Find where the given text appears and provide that cell's center as (X, Y) coordinate. 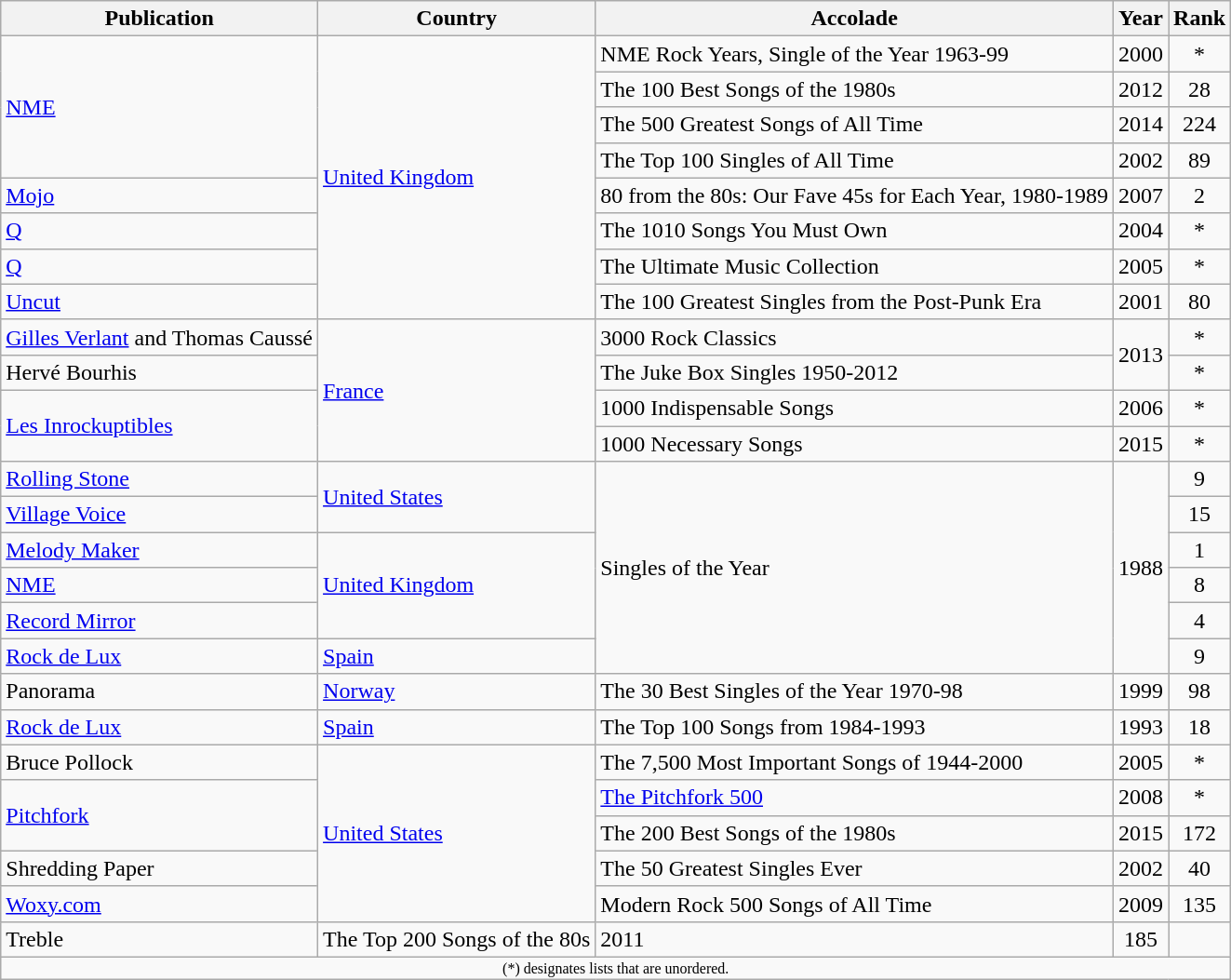
8 (1200, 585)
Accolade (854, 19)
Panorama (160, 691)
2006 (1141, 408)
2 (1200, 195)
(*) designates lists that are unordered. (616, 968)
2007 (1141, 195)
The Top 100 Songs from 1984-1993 (854, 727)
1988 (1141, 568)
15 (1200, 515)
Shredding Paper (160, 868)
4 (1200, 621)
Modern Rock 500 Songs of All Time (854, 904)
1000 Indispensable Songs (854, 408)
Publication (160, 19)
2009 (1141, 904)
Melody Maker (160, 550)
Les Inrockuptibles (160, 425)
Bruce Pollock (160, 762)
1000 Necessary Songs (854, 444)
The Pitchfork 500 (854, 798)
2004 (1141, 231)
Treble (160, 939)
2012 (1141, 89)
The 100 Greatest Singles from the Post-Punk Era (854, 302)
Pitchfork (160, 815)
Singles of the Year (854, 568)
80 from the 80s: Our Fave 45s for Each Year, 1980-1989 (854, 195)
Gilles Verlant and Thomas Caussé (160, 337)
18 (1200, 727)
1993 (1141, 727)
The Top 100 Singles of All Time (854, 160)
135 (1200, 904)
The 500 Greatest Songs of All Time (854, 125)
224 (1200, 125)
Rank (1200, 19)
France (457, 390)
The 50 Greatest Singles Ever (854, 868)
The Top 200 Songs of the 80s (457, 939)
2013 (1141, 355)
Record Mirror (160, 621)
98 (1200, 691)
89 (1200, 160)
Mojo (160, 195)
Village Voice (160, 515)
The 200 Best Songs of the 1980s (854, 833)
40 (1200, 868)
The 7,500 Most Important Songs of 1944-2000 (854, 762)
2000 (1141, 54)
2014 (1141, 125)
2011 (854, 939)
1 (1200, 550)
172 (1200, 833)
The 100 Best Songs of the 1980s (854, 89)
Woxy.com (160, 904)
NME Rock Years, Single of the Year 1963-99 (854, 54)
80 (1200, 302)
Year (1141, 19)
28 (1200, 89)
The 30 Best Singles of the Year 1970-98 (854, 691)
3000 Rock Classics (854, 337)
Country (457, 19)
The Juke Box Singles 1950-2012 (854, 372)
185 (1141, 939)
Uncut (160, 302)
Rolling Stone (160, 479)
The 1010 Songs You Must Own (854, 231)
2001 (1141, 302)
The Ultimate Music Collection (854, 266)
2008 (1141, 798)
1999 (1141, 691)
Norway (457, 691)
Hervé Bourhis (160, 372)
